Return the [X, Y] coordinate for the center point of the cell that contains the specified text.  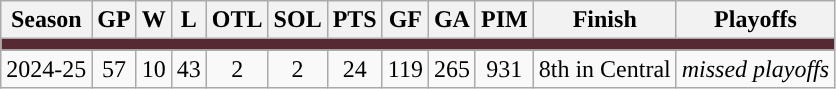
931 [504, 69]
SOL [298, 20]
PIM [504, 20]
Playoffs [755, 20]
10 [154, 69]
119 [405, 69]
8th in Central [604, 69]
W [154, 20]
GP [114, 20]
PTS [354, 20]
L [188, 20]
Finish [604, 20]
43 [188, 69]
265 [452, 69]
GA [452, 20]
2024-25 [46, 69]
GF [405, 20]
Season [46, 20]
24 [354, 69]
57 [114, 69]
missed playoffs [755, 69]
OTL [237, 20]
